From the cell containing the given text, extract its center point as (X, Y) coordinate. 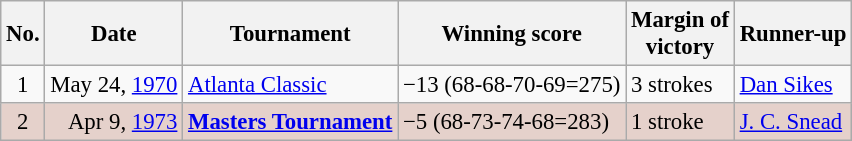
Apr 9, 1973 (114, 122)
2 (23, 122)
No. (23, 34)
Tournament (290, 34)
Winning score (512, 34)
1 stroke (680, 122)
−5 (68-73-74-68=283) (512, 122)
1 (23, 85)
Dan Sikes (792, 85)
J. C. Snead (792, 122)
3 strokes (680, 85)
Runner-up (792, 34)
Masters Tournament (290, 122)
Margin ofvictory (680, 34)
−13 (68-68-70-69=275) (512, 85)
May 24, 1970 (114, 85)
Atlanta Classic (290, 85)
Date (114, 34)
